Scan for the cell matching the given text and deliver its (X, Y) coordinate at center. 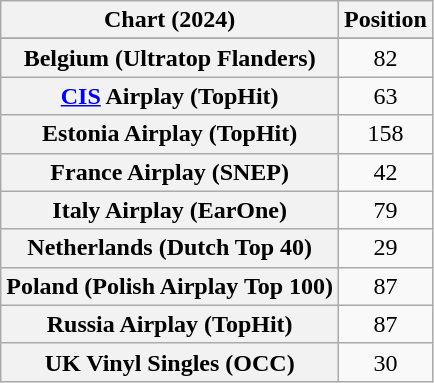
Estonia Airplay (TopHit) (170, 134)
France Airplay (SNEP) (170, 172)
158 (386, 134)
63 (386, 96)
Poland (Polish Airplay Top 100) (170, 286)
UK Vinyl Singles (OCC) (170, 362)
CIS Airplay (TopHit) (170, 96)
Russia Airplay (TopHit) (170, 324)
Netherlands (Dutch Top 40) (170, 248)
29 (386, 248)
30 (386, 362)
Belgium (Ultratop Flanders) (170, 58)
Italy Airplay (EarOne) (170, 210)
79 (386, 210)
Position (386, 20)
42 (386, 172)
82 (386, 58)
Chart (2024) (170, 20)
